Extract the [x, y] coordinate from the center of the cell holding the provided text.  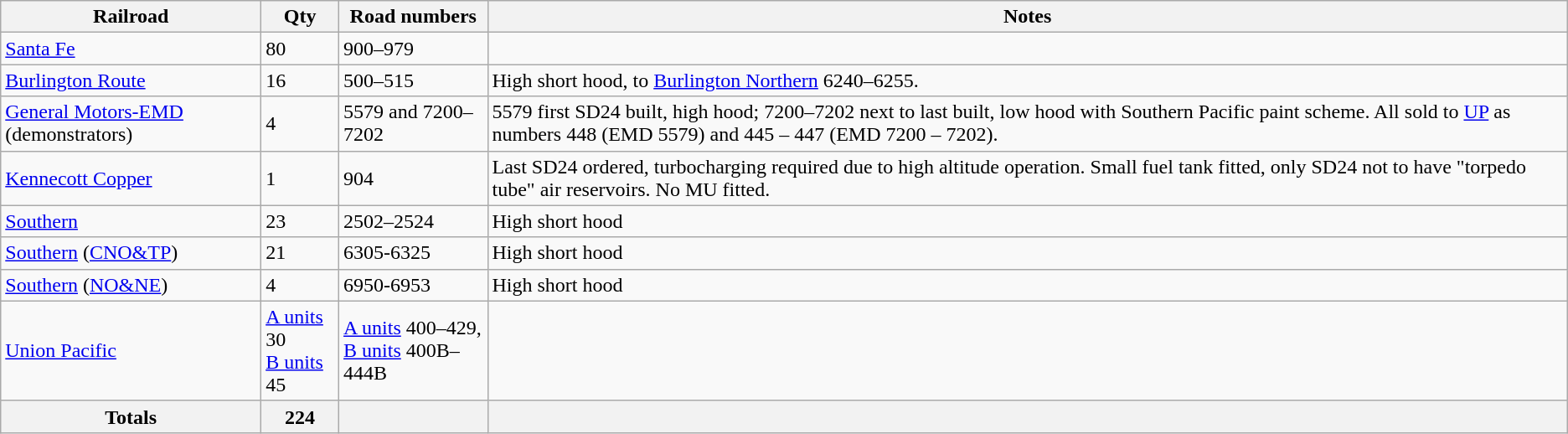
6950-6953 [414, 285]
Southern (NO&NE) [131, 285]
6305-6325 [414, 253]
80 [300, 49]
Burlington Route [131, 80]
Kennecott Copper [131, 178]
Railroad [131, 17]
21 [300, 253]
General Motors-EMD (demonstrators) [131, 124]
900–979 [414, 49]
Totals [131, 416]
224 [300, 416]
500–515 [414, 80]
2502–2524 [414, 221]
Notes [1027, 17]
Santa Fe [131, 49]
A units 30 B units 45 [300, 350]
Southern [131, 221]
Union Pacific [131, 350]
16 [300, 80]
Qty [300, 17]
High short hood, to Burlington Northern 6240–6255. [1027, 80]
23 [300, 221]
5579 and 7200–7202 [414, 124]
904 [414, 178]
Southern (CNO&TP) [131, 253]
1 [300, 178]
Road numbers [414, 17]
A units 400–429,B units 400B–444B [414, 350]
